Determine the [x, y] coordinate at the center of the cell enclosing the given text.  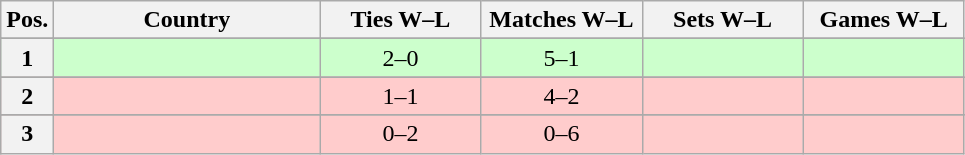
5–1 [562, 58]
Ties W–L [400, 20]
2 [28, 96]
0–6 [562, 134]
3 [28, 134]
2–0 [400, 58]
Games W–L [884, 20]
Sets W–L [722, 20]
0–2 [400, 134]
1 [28, 58]
4–2 [562, 96]
Country [187, 20]
Matches W–L [562, 20]
Pos. [28, 20]
1–1 [400, 96]
